Search for the cell housing the specified text and yield its [X, Y] center coordinate. 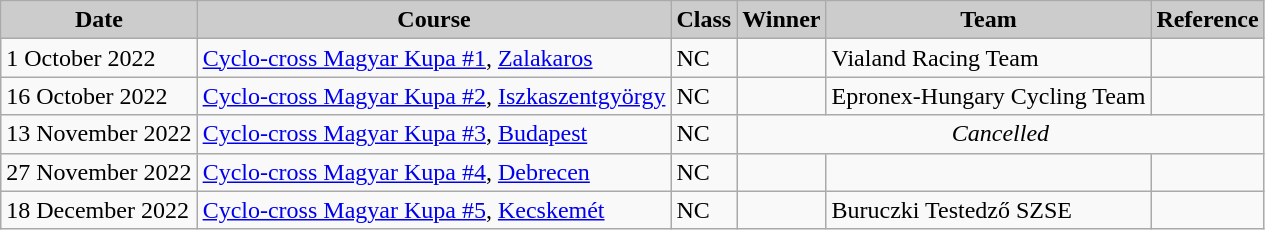
Cyclo-cross Magyar Kupa #5, Kecskemét [434, 210]
27 November 2022 [99, 172]
Team [988, 20]
Cyclo-cross Magyar Kupa #2, Iszkaszentgyörgy [434, 96]
Winner [782, 20]
16 October 2022 [99, 96]
Buruczki Testedző SZSE [988, 210]
Cancelled [1000, 134]
Cyclo-cross Magyar Kupa #3, Budapest [434, 134]
Date [99, 20]
13 November 2022 [99, 134]
Course [434, 20]
Cyclo-cross Magyar Kupa #1, Zalakaros [434, 58]
Cyclo-cross Magyar Kupa #4, Debrecen [434, 172]
Class [704, 20]
18 December 2022 [99, 210]
Reference [1208, 20]
Epronex-Hungary Cycling Team [988, 96]
Vialand Racing Team [988, 58]
1 October 2022 [99, 58]
